Locate the cell with the specified text and output its [X, Y] center coordinate. 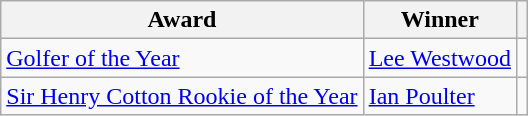
Lee Westwood [440, 58]
Winner [440, 20]
Award [182, 20]
Ian Poulter [440, 96]
Sir Henry Cotton Rookie of the Year [182, 96]
Golfer of the Year [182, 58]
